Capture the cell that displays the provided text and extract its [x, y] central coordinate. 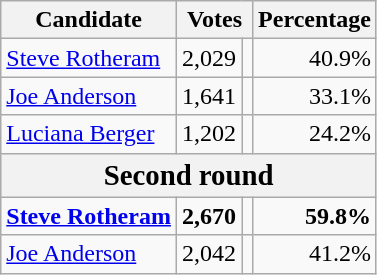
2,029 [208, 58]
33.1% [315, 96]
2,670 [208, 216]
Luciana Berger [89, 134]
40.9% [315, 58]
Candidate [89, 20]
59.8% [315, 216]
1,202 [208, 134]
Percentage [315, 20]
Votes [214, 20]
Second round [189, 175]
41.2% [315, 254]
24.2% [315, 134]
1,641 [208, 96]
2,042 [208, 254]
